Capture the cell that displays the provided text and extract its (x, y) central coordinate. 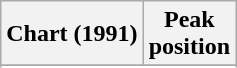
Peakposition (189, 34)
Chart (1991) (72, 34)
